Output the (x, y) coordinate of the center of the cell containing the given text.  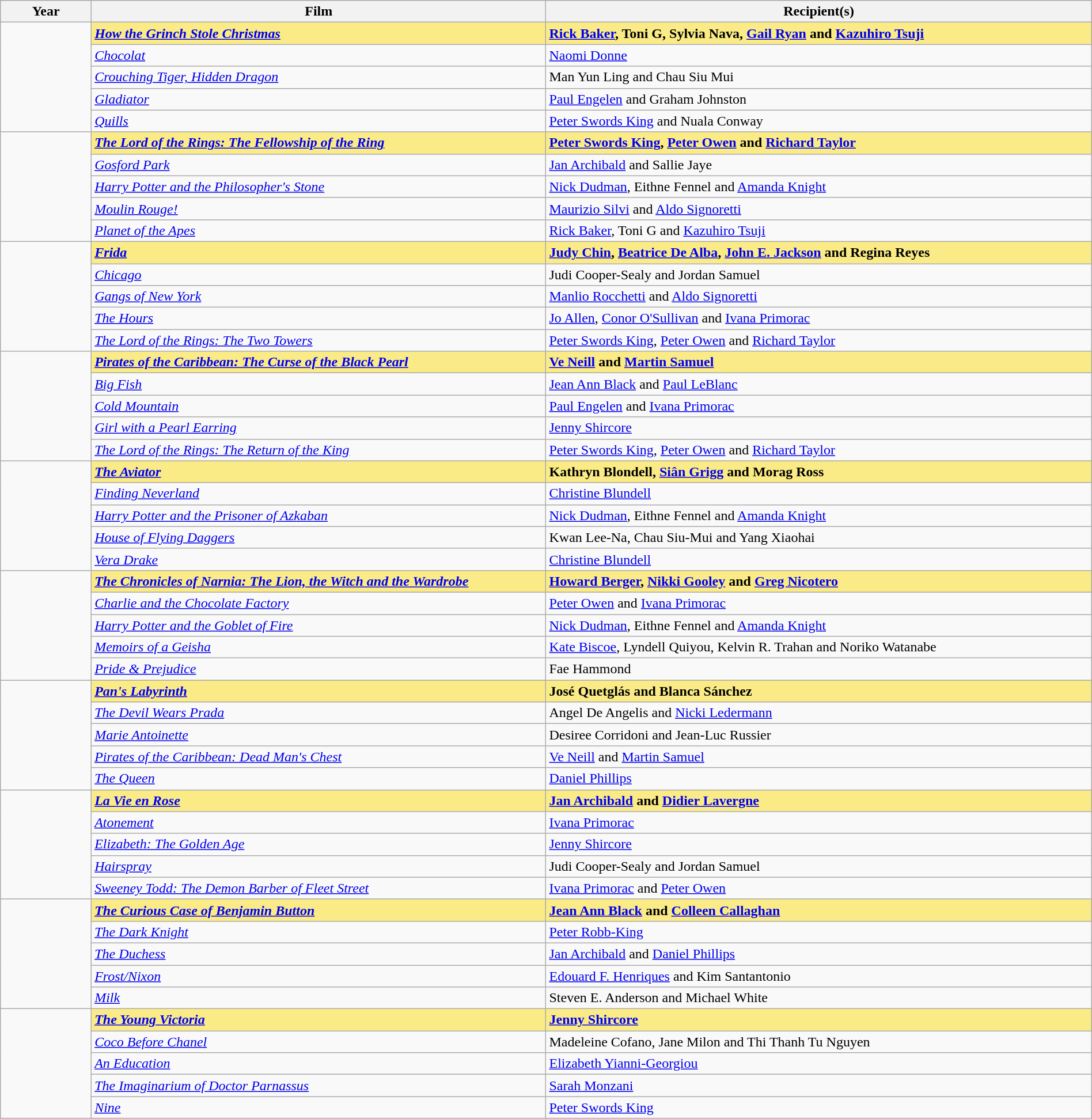
Frost/Nixon (319, 976)
Nine (319, 1107)
Gosford Park (319, 165)
Peter Robb-King (819, 932)
The Duchess (319, 954)
Harry Potter and the Goblet of Fire (319, 625)
Edouard F. Henriques and Kim Santantonio (819, 976)
Gladiator (319, 99)
Jan Archibald and Sallie Jaye (819, 165)
Frida (319, 252)
Manlio Rocchetti and Aldo Signoretti (819, 297)
The Aviator (319, 472)
Judy Chin, Beatrice De Alba, John E. Jackson and Regina Reyes (819, 252)
Elizabeth Yianni-Georgiou (819, 1064)
Charlie and the Chocolate Factory (319, 603)
Rick Baker, Toni G and Kazuhiro Tsuji (819, 230)
Milk (319, 998)
The Lord of the Rings: The Fellowship of the Ring (319, 143)
Paul Engelen and Graham Johnston (819, 99)
Paul Engelen and Ivana Primorac (819, 406)
Gangs of New York (319, 297)
Peter Owen and Ivana Primorac (819, 603)
Big Fish (319, 384)
Crouching Tiger, Hidden Dragon (319, 77)
Hairspray (319, 866)
House of Flying Daggers (319, 537)
Atonement (319, 822)
Jan Archibald and Didier Lavergne (819, 801)
Pride & Prejudice (319, 669)
Desiree Corridoni and Jean-Luc Russier (819, 735)
The Lord of the Rings: The Return of the King (319, 450)
Cold Mountain (319, 406)
The Devil Wears Prada (319, 713)
Ivana Primorac (819, 822)
Angel De Angelis and Nicki Ledermann (819, 713)
Moulin Rouge! (319, 208)
An Education (319, 1064)
Man Yun Ling and Chau Siu Mui (819, 77)
Pan's Labyrinth (319, 691)
Pirates of the Caribbean: Dead Man's Chest (319, 757)
Jo Allen, Conor O'Sullivan and Ivana Primorac (819, 318)
Year (46, 12)
Maurizio Silvi and Aldo Signoretti (819, 208)
José Quetglás and Blanca Sánchez (819, 691)
La Vie en Rose (319, 801)
Ivana Primorac and Peter Owen (819, 888)
Vera Drake (319, 559)
Jan Archibald and Daniel Phillips (819, 954)
Harry Potter and the Philosopher's Stone (319, 187)
Fae Hammond (819, 669)
Pirates of the Caribbean: The Curse of the Black Pearl (319, 362)
Marie Antoinette (319, 735)
Chocolat (319, 55)
Peter Swords King (819, 1107)
The Queen (319, 779)
The Curious Case of Benjamin Button (319, 910)
The Imaginarium of Doctor Parnassus (319, 1086)
Kwan Lee-Na, Chau Siu-Mui and Yang Xiaohai (819, 537)
Quills (319, 121)
Harry Potter and the Prisoner of Azkaban (319, 515)
Naomi Donne (819, 55)
How the Grinch Stole Christmas (319, 33)
Daniel Phillips (819, 779)
Girl with a Pearl Earring (319, 428)
Peter Swords King and Nuala Conway (819, 121)
Kathryn Blondell, Siân Grigg and Morag Ross (819, 472)
Jean Ann Black and Paul LeBlanc (819, 384)
Sweeney Todd: The Demon Barber of Fleet Street (319, 888)
Finding Neverland (319, 494)
The Young Victoria (319, 1020)
The Lord of the Rings: The Two Towers (319, 340)
Jean Ann Black and Colleen Callaghan (819, 910)
Madeleine Cofano, Jane Milon and Thi Thanh Tu Nguyen (819, 1042)
Memoirs of a Geisha (319, 647)
Howard Berger, Nikki Gooley and Greg Nicotero (819, 581)
Coco Before Chanel (319, 1042)
Kate Biscoe, Lyndell Quiyou, Kelvin R. Trahan and Noriko Watanabe (819, 647)
Planet of the Apes (319, 230)
Sarah Monzani (819, 1086)
Steven E. Anderson and Michael White (819, 998)
Elizabeth: The Golden Age (319, 844)
Rick Baker, Toni G, Sylvia Nava, Gail Ryan and Kazuhiro Tsuji (819, 33)
Chicago (319, 275)
Recipient(s) (819, 12)
The Hours (319, 318)
The Dark Knight (319, 932)
Film (319, 12)
The Chronicles of Narnia: The Lion, the Witch and the Wardrobe (319, 581)
